Pinpoint the cell where the given text exists, returning its (X, Y) midpoint coordinate. 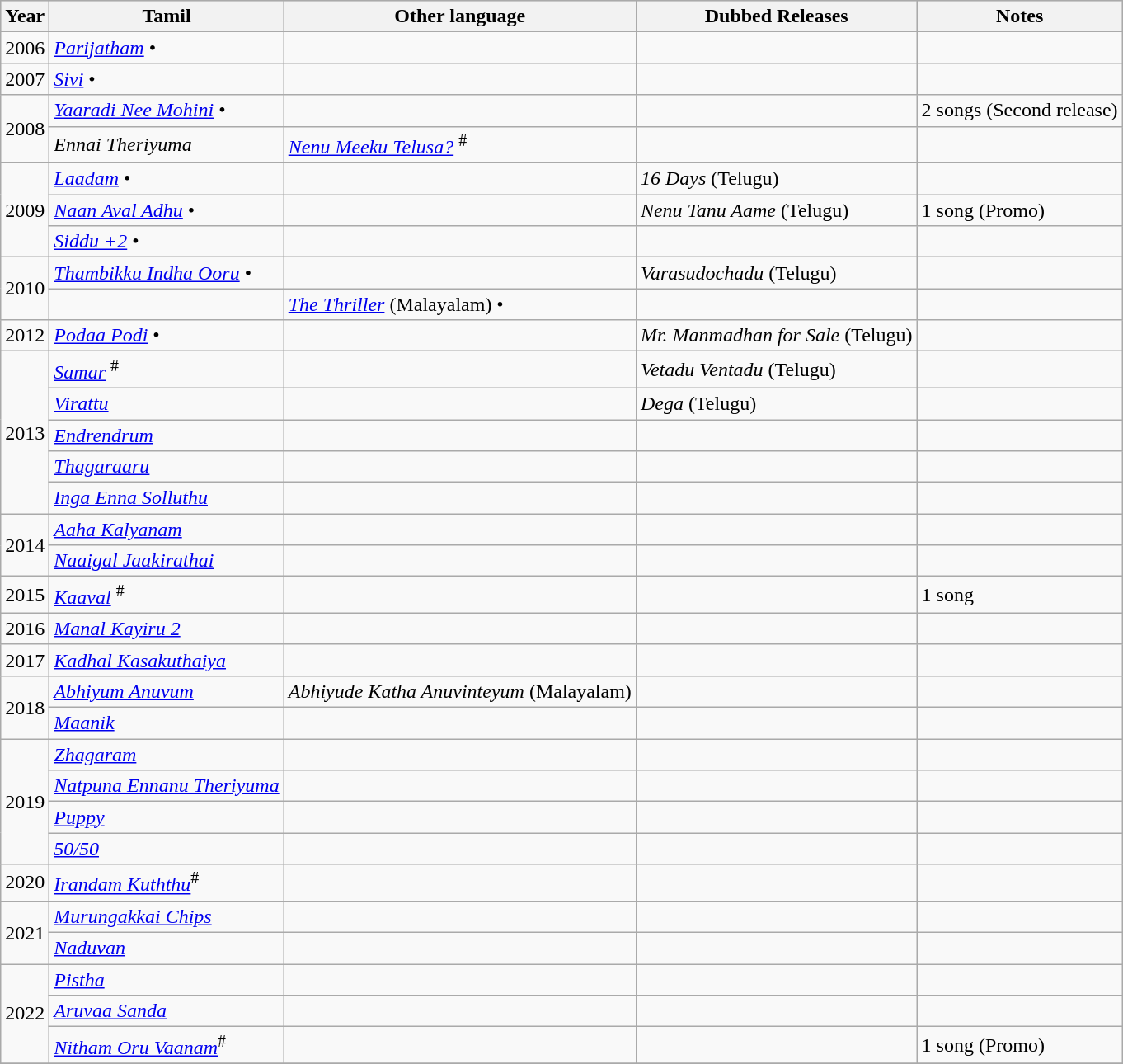
Yaaradi Nee Mohini • (167, 111)
Inga Enna Solluthu (167, 498)
Aruvaa Sanda (167, 1011)
Vetadu Ventadu (Telugu) (777, 370)
Siddu +2 • (167, 242)
2010 (25, 289)
Maanik (167, 723)
The Thriller (Malayalam) • (460, 304)
Thagaraaru (167, 467)
2007 (25, 79)
Puppy (167, 817)
Podaa Podi • (167, 336)
Nenu Tanu Aame (Telugu) (777, 210)
Nenu Meeku Telusa? # (460, 145)
Mr. Manmadhan for Sale (Telugu) (777, 336)
Dubbed Releases (777, 16)
Notes (1019, 16)
Murungakkai Chips (167, 916)
Virattu (167, 403)
2008 (25, 129)
Naduvan (167, 949)
50/50 (167, 849)
16 Days (Telugu) (777, 179)
2021 (25, 932)
Tamil (167, 16)
2022 (25, 1015)
Varasudochadu (Telugu) (777, 273)
2014 (25, 545)
Aaha Kalyanam (167, 530)
2017 (25, 660)
Naan Aval Adhu • (167, 210)
Ennai Theriyuma (167, 145)
Pistha (167, 980)
2012 (25, 336)
2019 (25, 802)
Zhagaram (167, 755)
2016 (25, 629)
2006 (25, 48)
Manal Kayiru 2 (167, 629)
2020 (25, 883)
Abhiyude Katha Anuvinteyum (Malayalam) (460, 692)
2 songs (Second release) (1019, 111)
Kaaval # (167, 596)
2015 (25, 596)
Samar # (167, 370)
2018 (25, 708)
Other language (460, 16)
Natpuna Ennanu Theriyuma (167, 786)
Naaigal Jaakirathai (167, 561)
1 song (1019, 596)
Dega (Telugu) (777, 403)
Irandam Kuththu# (167, 883)
2009 (25, 210)
2013 (25, 432)
Laadam • (167, 179)
Sivi • (167, 79)
Thambikku Indha Ooru • (167, 273)
Parijatham • (167, 48)
Nitham Oru Vaanam# (167, 1046)
Abhiyum Anuvum (167, 692)
Year (25, 16)
Endrendrum (167, 435)
Kadhal Kasakuthaiya (167, 660)
